Return the [X, Y] coordinate for the center point of the cell that contains the specified text.  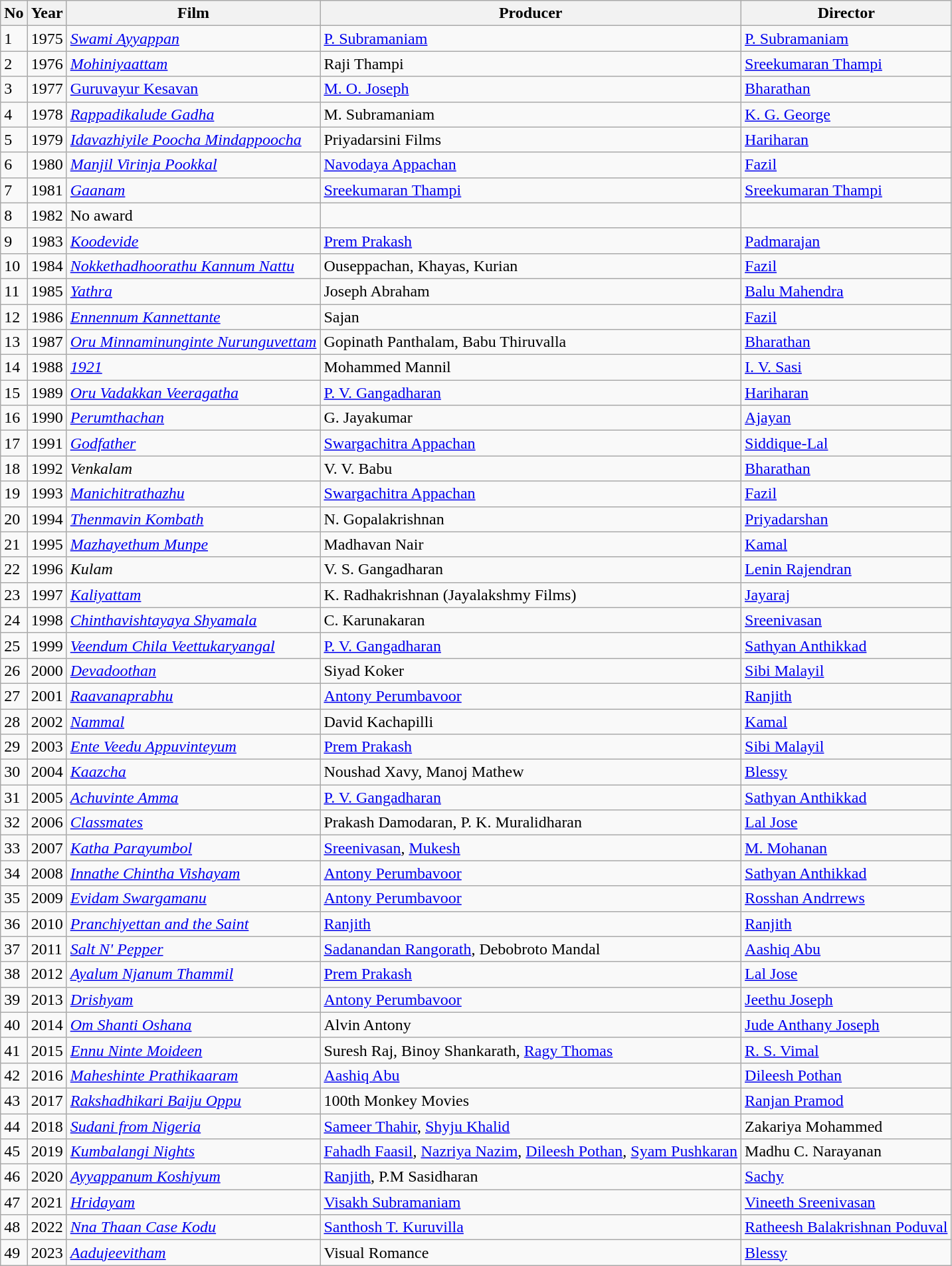
2007 [47, 848]
Katha Parayumbol [193, 848]
Sajan [531, 317]
Jeethu Joseph [846, 1000]
Veendum Chila Veettukaryangal [193, 645]
Ennu Ninte Moideen [193, 1050]
Salt N' Pepper [193, 949]
Ranjan Pramod [846, 1101]
1985 [47, 291]
Om Shanti Oshana [193, 1025]
Nna Thaan Case Kodu [193, 1227]
28 [14, 721]
Mohammed Mannil [531, 368]
2017 [47, 1101]
Producer [531, 13]
5 [14, 140]
2 [14, 64]
Navodaya Appachan [531, 165]
21 [14, 544]
37 [14, 949]
Zakariya Mohammed [846, 1126]
2009 [47, 898]
Idavazhiyile Poocha Mindappoocha [193, 140]
11 [14, 291]
2022 [47, 1227]
No award [193, 215]
Visakh Subramaniam [531, 1202]
30 [14, 772]
2014 [47, 1025]
Chinthavishtayaya Shyamala [193, 620]
M. Subramaniam [531, 114]
2010 [47, 924]
V. S. Gangadharan [531, 570]
6 [14, 165]
4 [14, 114]
Priyadarshan [846, 519]
2015 [47, 1050]
39 [14, 1000]
1991 [47, 443]
Gopinath Panthalam, Babu Thiruvalla [531, 342]
1994 [47, 519]
2000 [47, 671]
46 [14, 1177]
Santhosh T. Kuruvilla [531, 1227]
19 [14, 494]
David Kachapilli [531, 721]
1921 [193, 368]
V. V. Babu [531, 469]
2001 [47, 696]
Guruvayur Kesavan [193, 89]
17 [14, 443]
35 [14, 898]
Aadujeevitham [193, 1253]
Swami Ayyappan [193, 39]
Maheshinte Prathikaaram [193, 1075]
2018 [47, 1126]
Nokkethadhoorathu Kannum Nattu [193, 266]
Ranjith, P.M Sasidharan [531, 1177]
Director [846, 13]
1983 [47, 241]
Sameer Thahir, Shyju Khalid [531, 1126]
2020 [47, 1177]
Ayalum Njanum Thammil [193, 974]
3 [14, 89]
Innathe Chintha Vishayam [193, 873]
Classmates [193, 823]
Achuvinte Amma [193, 797]
1978 [47, 114]
Kulam [193, 570]
Hridayam [193, 1202]
1984 [47, 266]
36 [14, 924]
33 [14, 848]
41 [14, 1050]
2021 [47, 1202]
1997 [47, 595]
45 [14, 1152]
8 [14, 215]
25 [14, 645]
1976 [47, 64]
48 [14, 1227]
Kumbalangi Nights [193, 1152]
Oru Vadakkan Veeragatha [193, 393]
Noushad Xavy, Manoj Mathew [531, 772]
1996 [47, 570]
1 [14, 39]
Pranchiyettan and the Saint [193, 924]
Rakshadhikari Baiju Oppu [193, 1101]
N. Gopalakrishnan [531, 519]
1987 [47, 342]
Ratheesh Balakrishnan Poduval [846, 1227]
Evidam Swargamanu [193, 898]
Sadanandan Rangorath, Debobroto Mandal [531, 949]
1989 [47, 393]
1982 [47, 215]
Sudani from Nigeria [193, 1126]
2008 [47, 873]
C. Karunakaran [531, 620]
2013 [47, 1000]
1980 [47, 165]
Manichitrathazhu [193, 494]
Madhavan Nair [531, 544]
Nammal [193, 721]
Year [47, 13]
38 [14, 974]
1995 [47, 544]
Ouseppachan, Khayas, Kurian [531, 266]
Visual Romance [531, 1253]
32 [14, 823]
1979 [47, 140]
1999 [47, 645]
G. Jayakumar [531, 418]
M. O. Joseph [531, 89]
Godfather [193, 443]
Balu Mahendra [846, 291]
34 [14, 873]
Priyadarsini Films [531, 140]
14 [14, 368]
Dileesh Pothan [846, 1075]
Sreenivasan, Mukesh [531, 848]
Ajayan [846, 418]
7 [14, 190]
Ennennum Kannettante [193, 317]
I. V. Sasi [846, 368]
2023 [47, 1253]
Suresh Raj, Binoy Shankarath, Ragy Thomas [531, 1050]
44 [14, 1126]
Sreenivasan [846, 620]
1988 [47, 368]
Manjil Virinja Pookkal [193, 165]
2002 [47, 721]
18 [14, 469]
Thenmavin Kombath [193, 519]
Joseph Abraham [531, 291]
Alvin Antony [531, 1025]
Rosshan Andrrews [846, 898]
22 [14, 570]
Gaanam [193, 190]
Jude Anthany Joseph [846, 1025]
Mohiniyaattam [193, 64]
23 [14, 595]
1975 [47, 39]
Film [193, 13]
1986 [47, 317]
Drishyam [193, 1000]
16 [14, 418]
Perumthachan [193, 418]
Vineeth Sreenivasan [846, 1202]
13 [14, 342]
1981 [47, 190]
Rappadikalude Gadha [193, 114]
2019 [47, 1152]
Prakash Damodaran, P. K. Muralidharan [531, 823]
Kaazcha [193, 772]
2003 [47, 747]
1990 [47, 418]
Kaliyattam [193, 595]
1993 [47, 494]
Ente Veedu Appuvinteyum [193, 747]
K. Radhakrishnan (Jayalakshmy Films) [531, 595]
R. S. Vimal [846, 1050]
20 [14, 519]
Jayaraj [846, 595]
Devadoothan [193, 671]
No [14, 13]
2005 [47, 797]
31 [14, 797]
Yathra [193, 291]
2012 [47, 974]
Siddique-Lal [846, 443]
49 [14, 1253]
Venkalam [193, 469]
Raavanaprabhu [193, 696]
24 [14, 620]
47 [14, 1202]
100th Monkey Movies [531, 1101]
43 [14, 1101]
9 [14, 241]
42 [14, 1075]
Lenin Rajendran [846, 570]
15 [14, 393]
1977 [47, 89]
2016 [47, 1075]
Madhu C. Narayanan [846, 1152]
2004 [47, 772]
Sachy [846, 1177]
Siyad Koker [531, 671]
Fahadh Faasil, Nazriya Nazim, Dileesh Pothan, Syam Pushkaran [531, 1152]
M. Mohanan [846, 848]
Oru Minnaminunginte Nurunguvettam [193, 342]
2006 [47, 823]
Padmarajan [846, 241]
40 [14, 1025]
12 [14, 317]
29 [14, 747]
1998 [47, 620]
10 [14, 266]
Ayyappanum Koshiyum [193, 1177]
Raji Thampi [531, 64]
1992 [47, 469]
K. G. George [846, 114]
26 [14, 671]
Mazhayethum Munpe [193, 544]
27 [14, 696]
2011 [47, 949]
Koodevide [193, 241]
